Detect which cell encompasses the target text, then output its (X, Y) center coordinate. 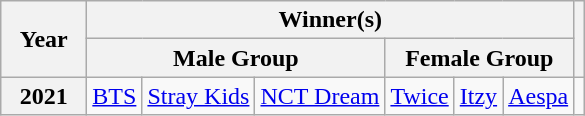
Stray Kids (198, 96)
NCT Dream (320, 96)
2021 (44, 96)
BTS (114, 96)
Aespa (538, 96)
Winner(s) (330, 20)
Year (44, 39)
Male Group (236, 58)
Twice (420, 96)
Itzy (478, 96)
Female Group (480, 58)
